Pinpoint the cell where the given text exists, returning its [x, y] midpoint coordinate. 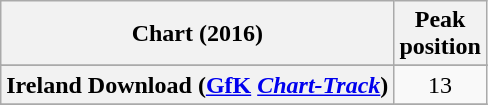
Ireland Download (GfK Chart-Track) [198, 85]
13 [440, 85]
Chart (2016) [198, 34]
Peakposition [440, 34]
